Return (x, y) of the center of cell containing provided text 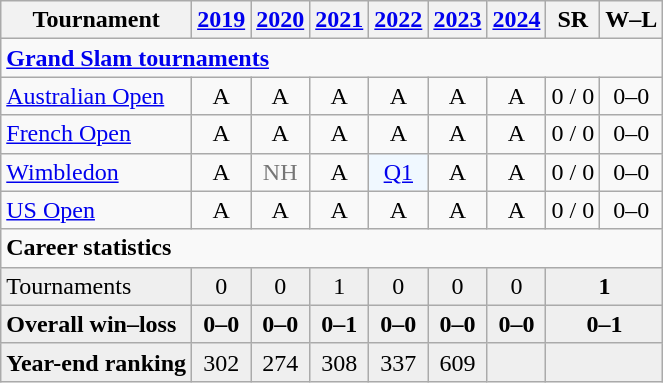
2024 (516, 20)
Australian Open (96, 96)
2020 (280, 20)
SR (573, 20)
2019 (222, 20)
Grand Slam tournaments (332, 58)
French Open (96, 134)
308 (340, 362)
2021 (340, 20)
NH (280, 172)
Tournament (96, 20)
Overall win–loss (96, 324)
Year-end ranking (96, 362)
US Open (96, 210)
2023 (458, 20)
2022 (398, 20)
Wimbledon (96, 172)
W–L (632, 20)
274 (280, 362)
609 (458, 362)
Q1 (398, 172)
302 (222, 362)
Career statistics (332, 248)
337 (398, 362)
Tournaments (96, 286)
